Detect which cell encompasses the target text, then output its (X, Y) center coordinate. 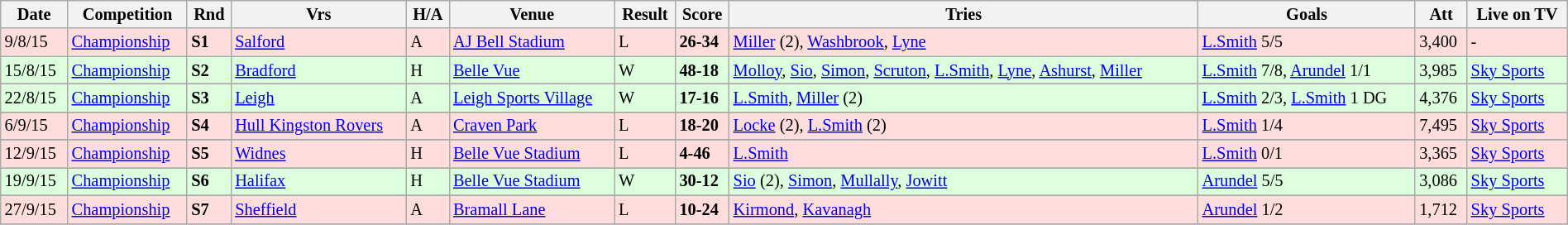
Tries (964, 14)
Result (645, 14)
Sheffield (318, 209)
Bramall Lane (532, 209)
S5 (208, 154)
3,365 (1441, 154)
4-46 (703, 154)
Kirmond, Kavanagh (964, 209)
10-24 (703, 209)
L.Smith 1/4 (1307, 126)
Halifax (318, 181)
Belle Vue (532, 70)
Arundel 1/2 (1307, 209)
12/9/15 (35, 154)
Hull Kingston Rovers (318, 126)
Bradford (318, 70)
Arundel 5/5 (1307, 181)
L.Smith, Miller (2) (964, 98)
L.Smith 7/8, Arundel 1/1 (1307, 70)
Locke (2), L.Smith (2) (964, 126)
Craven Park (532, 126)
18-20 (703, 126)
Sio (2), Simon, Mullally, Jowitt (964, 181)
S7 (208, 209)
Goals (1307, 14)
H/A (428, 14)
L.Smith 0/1 (1307, 154)
19/9/15 (35, 181)
L.Smith 2/3, L.Smith 1 DG (1307, 98)
4,376 (1441, 98)
- (1517, 42)
Rnd (208, 14)
48-18 (703, 70)
15/8/15 (35, 70)
3,985 (1441, 70)
S3 (208, 98)
1,712 (1441, 209)
Leigh (318, 98)
Widnes (318, 154)
30-12 (703, 181)
AJ Bell Stadium (532, 42)
9/8/15 (35, 42)
27/9/15 (35, 209)
Miller (2), Washbrook, Lyne (964, 42)
Molloy, Sio, Simon, Scruton, L.Smith, Lyne, Ashurst, Miller (964, 70)
Vrs (318, 14)
Att (1441, 14)
Date (35, 14)
S2 (208, 70)
26-34 (703, 42)
S4 (208, 126)
6/9/15 (35, 126)
Score (703, 14)
Leigh Sports Village (532, 98)
L.Smith 5/5 (1307, 42)
Live on TV (1517, 14)
3,400 (1441, 42)
S6 (208, 181)
Venue (532, 14)
17-16 (703, 98)
22/8/15 (35, 98)
L.Smith (964, 154)
Competition (127, 14)
3,086 (1441, 181)
S1 (208, 42)
7,495 (1441, 126)
Salford (318, 42)
